Search for the cell housing the specified text and yield its [x, y] center coordinate. 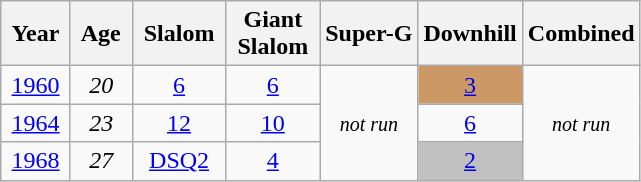
12 [179, 123]
Year [36, 34]
1968 [36, 161]
27 [101, 161]
20 [101, 85]
4 [273, 161]
23 [101, 123]
Giant Slalom [273, 34]
10 [273, 123]
2 [470, 161]
Slalom [179, 34]
Age [101, 34]
1960 [36, 85]
Super-G [369, 34]
Combined [581, 34]
DSQ2 [179, 161]
1964 [36, 123]
Downhill [470, 34]
3 [470, 85]
